Provide the (X, Y) coordinate of the cell's center where the given text is located.  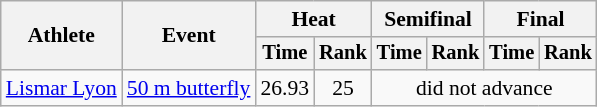
Final (540, 19)
Heat (313, 19)
did not advance (484, 88)
Semifinal (428, 19)
Event (189, 36)
26.93 (284, 88)
25 (343, 88)
Athlete (62, 36)
Lismar Lyon (62, 88)
50 m butterfly (189, 88)
